Detect which cell encompasses the target text, then output its (x, y) center coordinate. 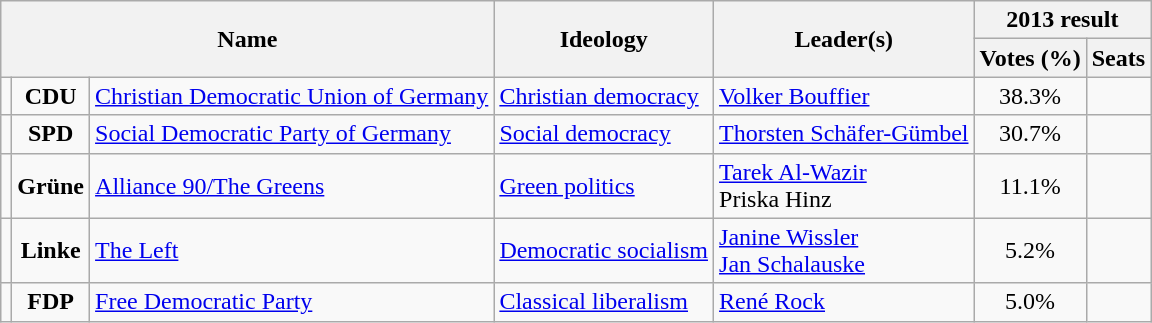
Grüne (51, 186)
SPD (51, 134)
30.7% (1030, 134)
René Rock (844, 302)
Social democracy (604, 134)
Classical liberalism (604, 302)
Christian Democratic Union of Germany (292, 96)
Seats (1118, 58)
Linke (51, 250)
5.0% (1030, 302)
38.3% (1030, 96)
FDP (51, 302)
Leader(s) (844, 39)
Volker Bouffier (844, 96)
CDU (51, 96)
Free Democratic Party (292, 302)
The Left (292, 250)
Christian democracy (604, 96)
Social Democratic Party of Germany (292, 134)
Alliance 90/The Greens (292, 186)
5.2% (1030, 250)
Name (248, 39)
Thorsten Schäfer-Gümbel (844, 134)
2013 result (1062, 20)
Votes (%) (1030, 58)
Tarek Al-WazirPriska Hinz (844, 186)
11.1% (1030, 186)
Democratic socialism (604, 250)
Green politics (604, 186)
Ideology (604, 39)
Janine WisslerJan Schalauske (844, 250)
